Return [x, y] of the center of cell containing provided text 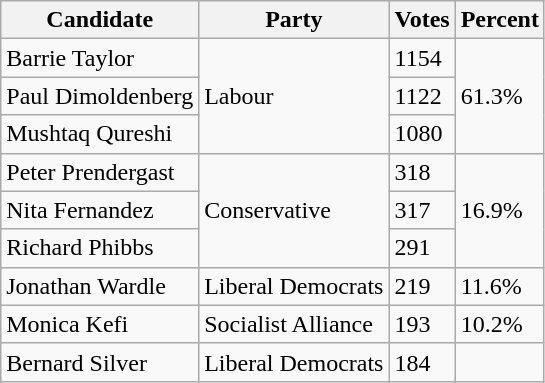
Bernard Silver [100, 362]
Votes [422, 20]
Jonathan Wardle [100, 286]
Nita Fernandez [100, 210]
Paul Dimoldenberg [100, 96]
10.2% [500, 324]
Candidate [100, 20]
Barrie Taylor [100, 58]
318 [422, 172]
Socialist Alliance [294, 324]
Labour [294, 96]
16.9% [500, 210]
Mushtaq Qureshi [100, 134]
1080 [422, 134]
193 [422, 324]
Conservative [294, 210]
291 [422, 248]
Richard Phibbs [100, 248]
1154 [422, 58]
Peter Prendergast [100, 172]
219 [422, 286]
Percent [500, 20]
317 [422, 210]
1122 [422, 96]
61.3% [500, 96]
Monica Kefi [100, 324]
184 [422, 362]
11.6% [500, 286]
Party [294, 20]
